Identify which cell holds the provided text, then report its [x, y] central coordinate. 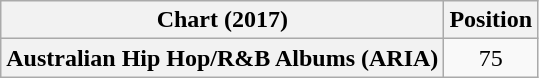
Australian Hip Hop/R&B Albums (ARIA) [222, 58]
Position [491, 20]
Chart (2017) [222, 20]
75 [491, 58]
